Pinpoint the cell where the given text exists, returning its (X, Y) midpoint coordinate. 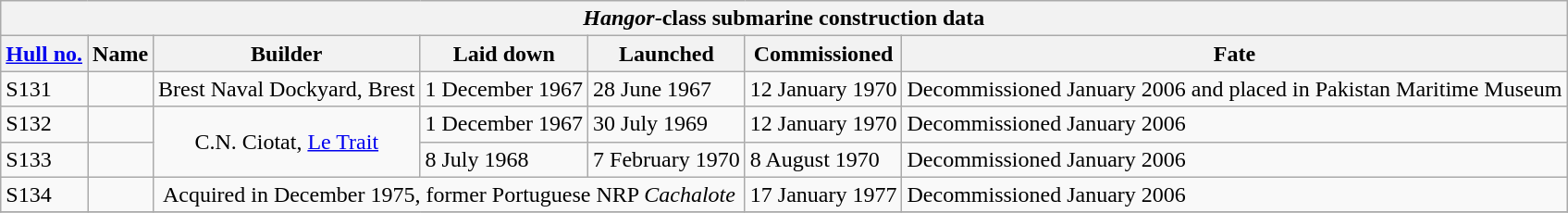
30 July 1969 (667, 124)
8 August 1970 (823, 159)
S132 (44, 124)
Brest Naval Dockyard, Brest (287, 89)
8 July 1968 (504, 159)
Acquired in December 1975, former Portuguese NRP Cachalote (450, 194)
28 June 1967 (667, 89)
Name (120, 54)
Laid down (504, 54)
Launched (667, 54)
Hull no. (44, 54)
Decommissioned January 2006 and placed in Pakistan Maritime Museum (1234, 89)
C.N. Ciotat, Le Trait (287, 142)
Fate (1234, 54)
17 January 1977 (823, 194)
S134 (44, 194)
S131 (44, 89)
S133 (44, 159)
Hangor-class submarine construction data (784, 19)
Builder (287, 54)
7 February 1970 (667, 159)
Commissioned (823, 54)
